Locate the cell with the specified text and output its (x, y) center coordinate. 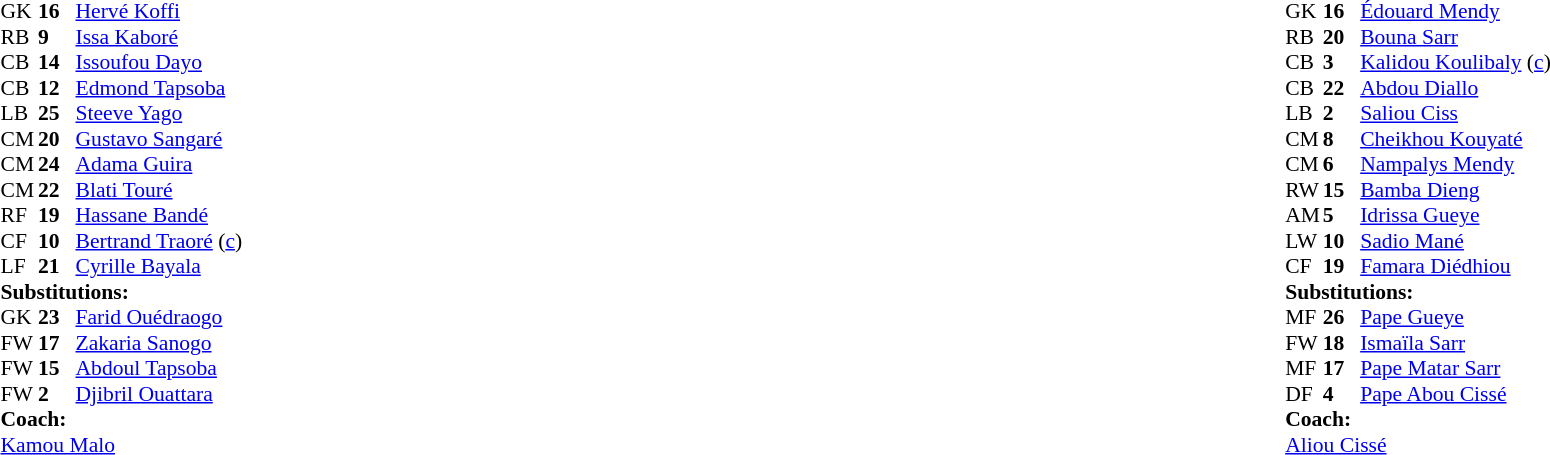
Bertrand Traoré (c) (160, 241)
Farid Ouédraogo (160, 317)
3 (1342, 63)
18 (1342, 343)
6 (1342, 165)
Hassane Bandé (160, 215)
DF (1304, 394)
21 (57, 267)
Cyrille Bayala (160, 267)
Coach: (121, 419)
12 (57, 88)
GK (19, 317)
Edmond Tapsoba (160, 88)
AM (1304, 215)
Adama Guira (160, 165)
4 (1342, 394)
LW (1304, 241)
RF (19, 215)
9 (57, 37)
Substitutions: (121, 292)
Steeve Yago (160, 113)
14 (57, 63)
25 (57, 113)
24 (57, 165)
Issoufou Dayo (160, 63)
26 (1342, 317)
5 (1342, 215)
23 (57, 317)
Blati Touré (160, 190)
RW (1304, 190)
8 (1342, 139)
Abdoul Tapsoba (160, 369)
Issa Kaboré (160, 37)
LF (19, 267)
Zakaria Sanogo (160, 343)
Gustavo Sangaré (160, 139)
Djibril Ouattara (160, 394)
